Capture the cell that displays the provided text and extract its [x, y] central coordinate. 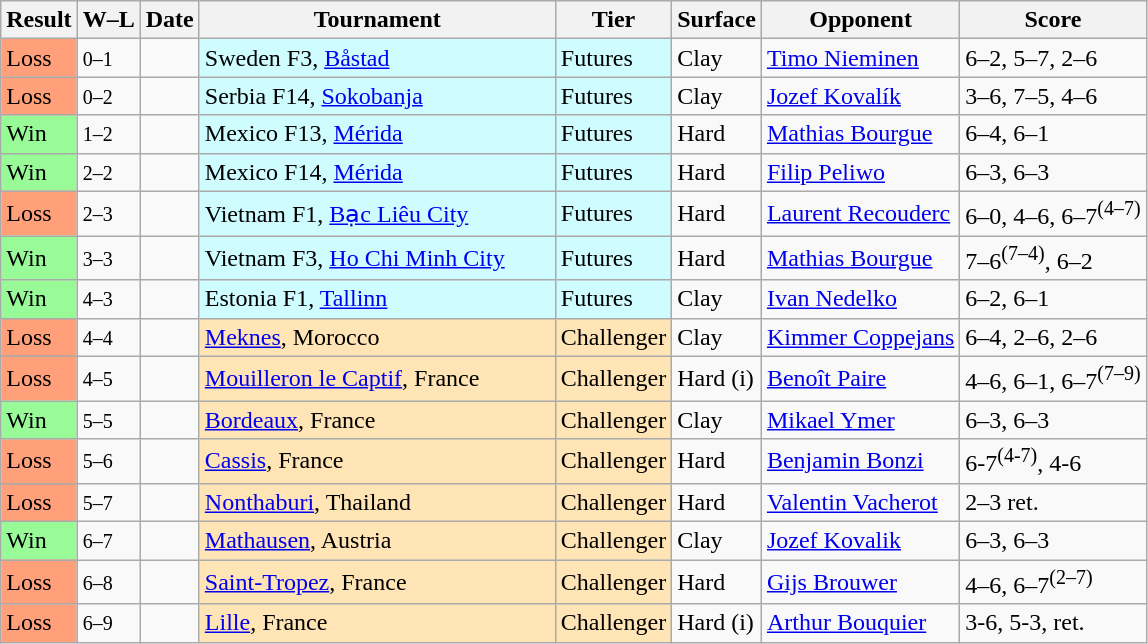
6–7 [108, 541]
Mikael Ymer [860, 420]
Valentin Vacherot [860, 502]
Saint-Tropez, France [377, 582]
6–4, 6–1 [1053, 134]
6–0, 4–6, 6–7(4–7) [1053, 214]
Mouilleron le Captif, France [377, 378]
Benoît Paire [860, 378]
Lille, France [377, 623]
Vietnam F3, Ho Chi Minh City [377, 258]
Cassis, France [377, 462]
Timo Nieminen [860, 58]
Estonia F1, Tallinn [377, 299]
3-6, 5-3, ret. [1053, 623]
Benjamin Bonzi [860, 462]
5–7 [108, 502]
5–6 [108, 462]
1–2 [108, 134]
4–4 [108, 337]
Tournament [377, 20]
Kimmer Coppejans [860, 337]
Gijs Brouwer [860, 582]
3–3 [108, 258]
Filip Peliwo [860, 172]
Jozef Kovalík [860, 96]
2–2 [108, 172]
6–8 [108, 582]
Laurent Recouderc [860, 214]
2–3 ret. [1053, 502]
Date [170, 20]
Ivan Nedelko [860, 299]
Serbia F14, Sokobanja [377, 96]
6-7(4-7), 4-6 [1053, 462]
0–2 [108, 96]
Surface [717, 20]
5–5 [108, 420]
Mexico F13, Mérida [377, 134]
Tier [613, 20]
6–2, 6–1 [1053, 299]
Jozef Kovalik [860, 541]
Opponent [860, 20]
Nonthaburi, Thailand [377, 502]
Vietnam F1, Bạc Liêu City [377, 214]
Arthur Bouquier [860, 623]
Sweden F3, Båstad [377, 58]
Meknes, Morocco [377, 337]
Bordeaux, France [377, 420]
6–4, 2–6, 2–6 [1053, 337]
W–L [108, 20]
4–6, 6–7(2–7) [1053, 582]
4–6, 6–1, 6–7(7–9) [1053, 378]
4–3 [108, 299]
2–3 [108, 214]
Result [39, 20]
3–6, 7–5, 4–6 [1053, 96]
4–5 [108, 378]
6–9 [108, 623]
7–6(7–4), 6–2 [1053, 258]
Score [1053, 20]
Mexico F14, Mérida [377, 172]
6–2, 5–7, 2–6 [1053, 58]
0–1 [108, 58]
Mathausen, Austria [377, 541]
